Find where the given text appears and provide that cell's center as [x, y] coordinate. 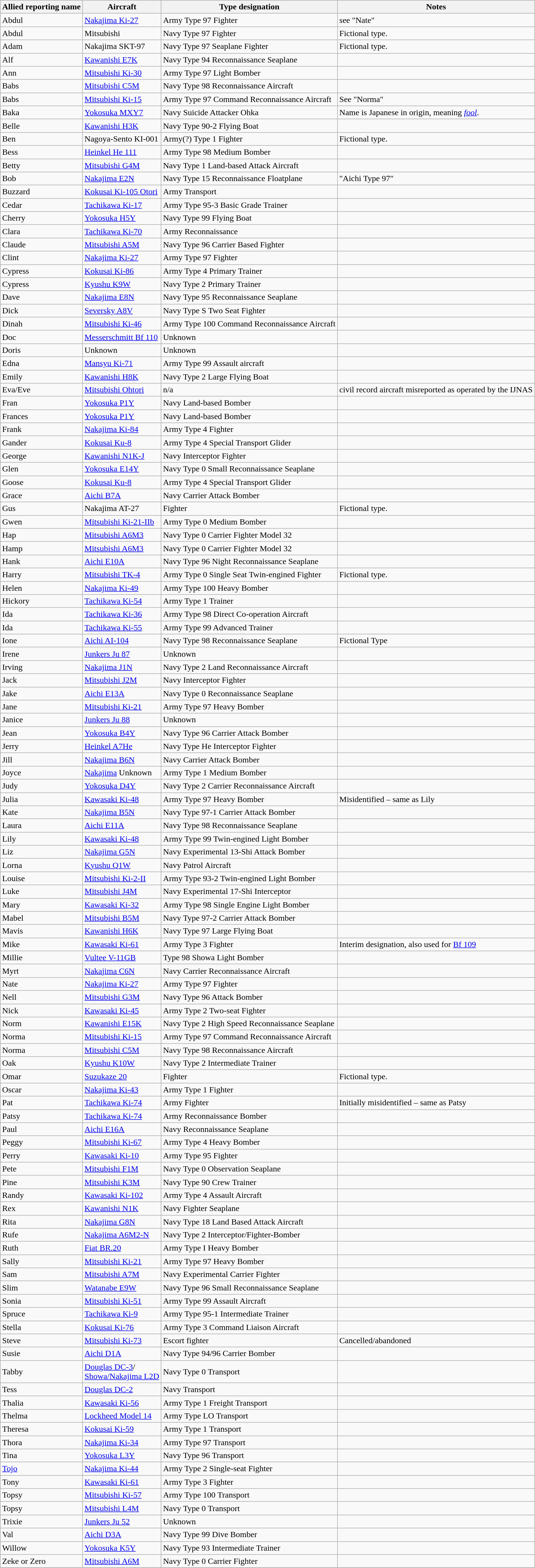
Navy Type 94/96 Carrier Bomber [249, 1354]
Heinkel A7He [122, 746]
Army Fighter [249, 1103]
Kawanishi N1K [122, 1208]
Harry [42, 574]
Army Type 98 Direct Co-operation Aircraft [249, 614]
Mansyu Ki-71 [122, 363]
Mitsubishi L4M [122, 1508]
Nakajima Ki-84 [122, 429]
Nakajima C6N [122, 971]
Cedar [42, 205]
Navy Type 97 Fighter [249, 33]
Nakajima E8N [122, 297]
George [42, 456]
Mavis [42, 931]
Army Type 100 Heavy Bomber [249, 588]
Mitsubishi K3M [122, 1182]
Navy Carrier Reconnaissance Aircraft [249, 971]
Lockheed Model 14 [122, 1416]
Rita [42, 1221]
Navy Type 96 Attack Bomber [249, 997]
Aichi D3A [122, 1535]
Watanabe E9W [122, 1288]
Tachikawa Ki-54 [122, 601]
Thalia [42, 1403]
Army Type 95-1 Intermediate Trainer [249, 1314]
Navy Type 97 Seaplane Fighter [249, 46]
Kawasaki Ki-10 [122, 1156]
Escort fighter [249, 1340]
Navy Type 0 Observation Seaplane [249, 1169]
Kawanishi N1K-J [122, 456]
Navy Type 2 Land Reconnaissance Aircraft [249, 667]
Kawanishi E15K [122, 1024]
Mitsubishi G4M [122, 165]
Navy Type 95 Reconnaissance Seaplane [249, 297]
Belle [42, 126]
Nakajima A6M2-N [122, 1235]
Tachikawa Ki-55 [122, 628]
Kokusai Ki-76 [122, 1327]
Adam [42, 46]
Kawanishi H8K [122, 376]
Dinah [42, 324]
Navy Type 90 Crew Trainer [249, 1182]
Navy Experimental 13-Shi Attack Bomber [249, 852]
Mitsubishi Ki-2-II [122, 878]
Navy Type 96 Transport [249, 1456]
Helen [42, 588]
Kyushu Q1W [122, 865]
Misidentified – same as Lily [436, 799]
Navy Type 99 Flying Boat [249, 218]
Kawanishi H6K [122, 931]
Nakajima Ki-44 [122, 1469]
Gander [42, 443]
Mitsubishi [122, 33]
Cancelled/abandoned [436, 1340]
Army Type 3 Command Liaison Aircraft [249, 1327]
Navy Type 0 Small Reconnaissance Seaplane [249, 469]
Navy Patrol Aircraft [249, 865]
Jean [42, 733]
Mitsubishi Ki-46 [122, 324]
Gus [42, 509]
Nakajima G5N [122, 852]
Mitsubishi Ohtori [122, 390]
Army Type 0 Medium Bomber [249, 522]
Irving [42, 667]
Ione [42, 641]
Army Type 4 Fighter [249, 429]
Navy Type 2 Carrier Reconnaissance Aircraft [249, 786]
Paul [42, 1129]
Kokusai Ki-86 [122, 271]
Grace [42, 495]
Navy Suicide Attacker Ohka [249, 112]
Oscar [42, 1090]
Army Type 93-2 Twin-engined Light Bomber [249, 878]
Navy Reconnaissance Seaplane [249, 1129]
Aircraft [122, 7]
Nell [42, 997]
Navy Type 94 Reconnaissance Seaplane [249, 60]
Navy Type 2 Interceptor/Fighter-Bomber [249, 1235]
Army Type 4 Assault Aircraft [249, 1195]
civil record aircraft misreported as operated by the IJNAS [436, 390]
Aichi E13A [122, 693]
Army Type 4 Primary Trainer [249, 271]
Omar [42, 1076]
Navy Type 96 Night Reconnaissance Seaplane [249, 561]
Junkers Ju 88 [122, 720]
Mary [42, 905]
Nakajima E2N [122, 179]
Army Type 1 Medium Bomber [249, 773]
Navy Type 2 Primary Trainer [249, 284]
Hank [42, 561]
Steve [42, 1340]
Navy Type 15 Reconnaissance Floatplane [249, 179]
Allied reporting name [42, 7]
Baka [42, 112]
Lorna [42, 865]
Joyce [42, 773]
Kawasaki Ki-45 [122, 1011]
Army Type 99 Twin-engined Light Bomber [249, 839]
Nakajima G8N [122, 1221]
Vultee V-11GB [122, 957]
Irene [42, 654]
Nakajima B6N [122, 759]
Kawanishi E7K [122, 60]
Kokusai Ki-105 Otori [122, 192]
Army Type 99 Assault aircraft [249, 363]
Sam [42, 1275]
Oak [42, 1063]
Peggy [42, 1142]
Mitsubishi A7M [122, 1275]
Tony [42, 1482]
Nakajima J1N [122, 667]
Kate [42, 812]
Buzzard [42, 192]
Willow [42, 1548]
Army Type 98 Medium Bomber [249, 152]
Sally [42, 1261]
Yokosuka B4Y [122, 733]
Emily [42, 376]
Sonia [42, 1301]
Navy Experimental 17-Shi Interceptor [249, 892]
Nakajima Unknown [122, 773]
Trixie [42, 1522]
Army Transport [249, 192]
Rex [42, 1208]
Mitsubishi J4M [122, 892]
Clara [42, 231]
Susie [42, 1354]
Hickory [42, 601]
Mitsubishi A5M [122, 245]
Navy Transport [249, 1389]
Navy Type 2 Intermediate Trainer [249, 1063]
Army Type 4 Heavy Bomber [249, 1142]
Jerry [42, 746]
Army Type 97 Transport [249, 1442]
Thora [42, 1442]
Pat [42, 1103]
Liz [42, 852]
Navy Type 96 Carrier Attack Bomber [249, 733]
Army Type 0 Single Seat Twin-engined Fighter [249, 574]
Mitsubishi Ki-51 [122, 1301]
Fictional Type [436, 641]
Army Reconnaissance [249, 231]
Navy Type 97 Large Flying Boat [249, 931]
Laura [42, 826]
Navy Type 97-1 Carrier Attack Bomber [249, 812]
Aichi E16A [122, 1129]
Tachikawa Ki-9 [122, 1314]
Messerschmitt Bf 110 [122, 337]
Navy Type He Interceptor Fighter [249, 746]
Bob [42, 179]
Name is Japanese in origin, meaning fool. [436, 112]
Fran [42, 403]
Army Type 1 Transport [249, 1429]
Val [42, 1535]
Patsy [42, 1116]
Aichi B7A [122, 495]
n/a [249, 390]
Navy Fighter Seaplane [249, 1208]
Mabel [42, 918]
Edna [42, 363]
Clint [42, 258]
Judy [42, 786]
Tachikawa Ki-36 [122, 614]
Ann [42, 73]
Mitsubishi Ki-73 [122, 1340]
Mitsubishi Ki-21-IIb [122, 522]
see "Nate" [436, 20]
Bess [42, 152]
Nakajima AT-27 [122, 509]
Cherry [42, 218]
Army Type 1 Freight Transport [249, 1403]
Mitsubishi J2M [122, 680]
Tachikawa Ki-17 [122, 205]
Seversky A8V [122, 310]
Junkers Ju 52 [122, 1522]
Kyushu K10W [122, 1063]
Mitsubishi A6M [122, 1561]
Dick [42, 310]
Jane [42, 707]
Ruth [42, 1248]
Lily [42, 839]
Navy Type 96 Carrier Based Fighter [249, 245]
Jill [42, 759]
Navy Type 93 Intermediate Trainer [249, 1548]
Army Type 100 Command Reconnaissance Aircraft [249, 324]
Jack [42, 680]
Yokosuka H5Y [122, 218]
Mike [42, 944]
Nakajima B5N [122, 812]
Yokosuka D4Y [122, 786]
Zeke or Zero [42, 1561]
Julia [42, 799]
Tabby [42, 1372]
Slim [42, 1288]
Pete [42, 1169]
Interim designation, also used for Bf 109 [436, 944]
Kawasaki Ki-102 [122, 1195]
Nick [42, 1011]
Nagoya-Sento KI-001 [122, 139]
Navy Type 97-2 Carrier Attack Bomber [249, 918]
Tina [42, 1456]
Navy Type S Two Seat Fighter [249, 310]
Army Type 99 Advanced Trainer [249, 628]
Navy Type 0 Reconnaissance Seaplane [249, 693]
Army Reconnaissance Bomber [249, 1116]
Army Type 95-3 Basic Grade Trainer [249, 205]
Aichi E10A [122, 561]
Perry [42, 1156]
Eva/Eve [42, 390]
Glen [42, 469]
Mitsubishi Ki-30 [122, 73]
Army Type 100 Transport [249, 1495]
Army Type LO Transport [249, 1416]
Goose [42, 482]
Mitsubishi Ki-57 [122, 1495]
Army Type 99 Assault Aircraft [249, 1301]
Gwen [42, 522]
Kyushu K9W [122, 284]
Pine [42, 1182]
Janice [42, 720]
Alf [42, 60]
Tachikawa Ki-70 [122, 231]
Yokosuka E14Y [122, 469]
Navy Type 2 Large Flying Boat [249, 376]
Luke [42, 892]
Frank [42, 429]
Mitsubishi TK-4 [122, 574]
Nakajima SKT-97 [122, 46]
Type designation [249, 7]
Initially misidentified – same as Patsy [436, 1103]
Navy Type 99 Dive Bomber [249, 1535]
Heinkel He 111 [122, 152]
Aichi D1A [122, 1354]
Spruce [42, 1314]
Claude [42, 245]
Mitsubishi Ki-67 [122, 1142]
Randy [42, 1195]
Betty [42, 165]
Navy Type 0 Carrier Fighter [249, 1561]
Yokosuka K5Y [122, 1548]
Tojo [42, 1469]
Doris [42, 350]
Rufe [42, 1235]
Army(?) Type 1 Fighter [249, 139]
Army Type 1 Fighter [249, 1090]
Army Type 2 Two-seat Fighter [249, 1011]
Type 98 Showa Light Bomber [249, 957]
Myrt [42, 971]
Douglas DC-2 [122, 1389]
Norm [42, 1024]
Thelma [42, 1416]
Navy Type 18 Land Based Attack Aircraft [249, 1221]
Kawasaki Ki-32 [122, 905]
Notes [436, 7]
Army Type 98 Single Engine Light Bomber [249, 905]
Navy Experimental Carrier Fighter [249, 1275]
Suzukaze 20 [122, 1076]
Fiat BR.20 [122, 1248]
Navy Type 96 Small Reconnaissance Seaplane [249, 1288]
Nakajima Ki-49 [122, 588]
Kokusai Ki-59 [122, 1429]
Army Type 97 Light Bomber [249, 73]
Yokosuka L3Y [122, 1456]
Army Type 95 Fighter [249, 1156]
See "Norma" [436, 99]
Junkers Ju 87 [122, 654]
Navy Type 2 High Speed Reconnaissance Seaplane [249, 1024]
Aichi E11A [122, 826]
Theresa [42, 1429]
Hamp [42, 548]
Navy Type 1 Land-based Attack Aircraft [249, 165]
Millie [42, 957]
Douglas DC-3/Showa/Nakajima L2D [122, 1372]
Ben [42, 139]
Army Type 2 Single-seat Fighter [249, 1469]
Doc [42, 337]
Jake [42, 693]
Kawasaki Ki-56 [122, 1403]
Nakajima Ki-34 [122, 1442]
Navy Type 90-2 Flying Boat [249, 126]
Hap [42, 535]
Nakajima Ki-43 [122, 1090]
Frances [42, 416]
Mitsubishi F1M [122, 1169]
Tess [42, 1389]
Dave [42, 297]
Mitsubishi G3M [122, 997]
"Aichi Type 97" [436, 179]
Yokosuka MXY7 [122, 112]
Kawanishi H3K [122, 126]
Army Type I Heavy Bomber [249, 1248]
Army Type 1 Trainer [249, 601]
Louise [42, 878]
Aichi AI-104 [122, 641]
Nate [42, 984]
Stella [42, 1327]
Mitsubishi B5M [122, 918]
